Identify which cell holds the provided text, then report its (x, y) central coordinate. 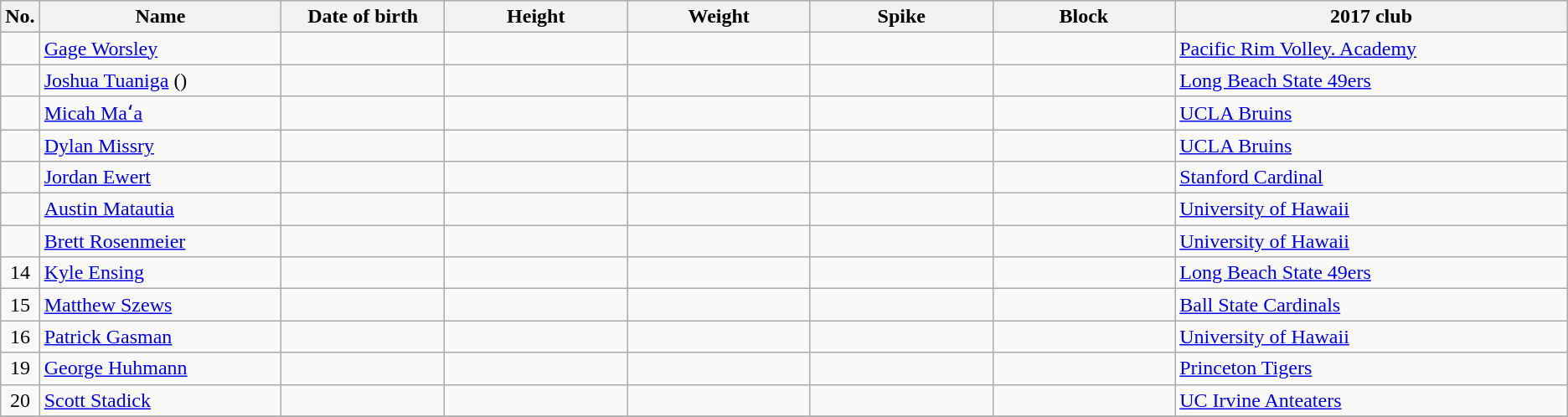
16 (20, 337)
2017 club (1372, 17)
15 (20, 305)
Name (161, 17)
Austin Matautia (161, 209)
Block (1084, 17)
George Huhmann (161, 368)
No. (20, 17)
Spike (901, 17)
19 (20, 368)
Height (536, 17)
Scott Stadick (161, 400)
Kyle Ensing (161, 273)
UC Irvine Anteaters (1372, 400)
Ball State Cardinals (1372, 305)
Princeton Tigers (1372, 368)
Dylan Missry (161, 145)
Joshua Tuaniga () (161, 80)
Pacific Rim Volley. Academy (1372, 49)
20 (20, 400)
Brett Rosenmeier (161, 241)
Date of birth (364, 17)
Jordan Ewert (161, 178)
Gage Worsley (161, 49)
Stanford Cardinal (1372, 178)
14 (20, 273)
Weight (719, 17)
Matthew Szews (161, 305)
Patrick Gasman (161, 337)
Micah Maʻa (161, 113)
